Provide the [X, Y] coordinate of the cell's center where the given text is located.  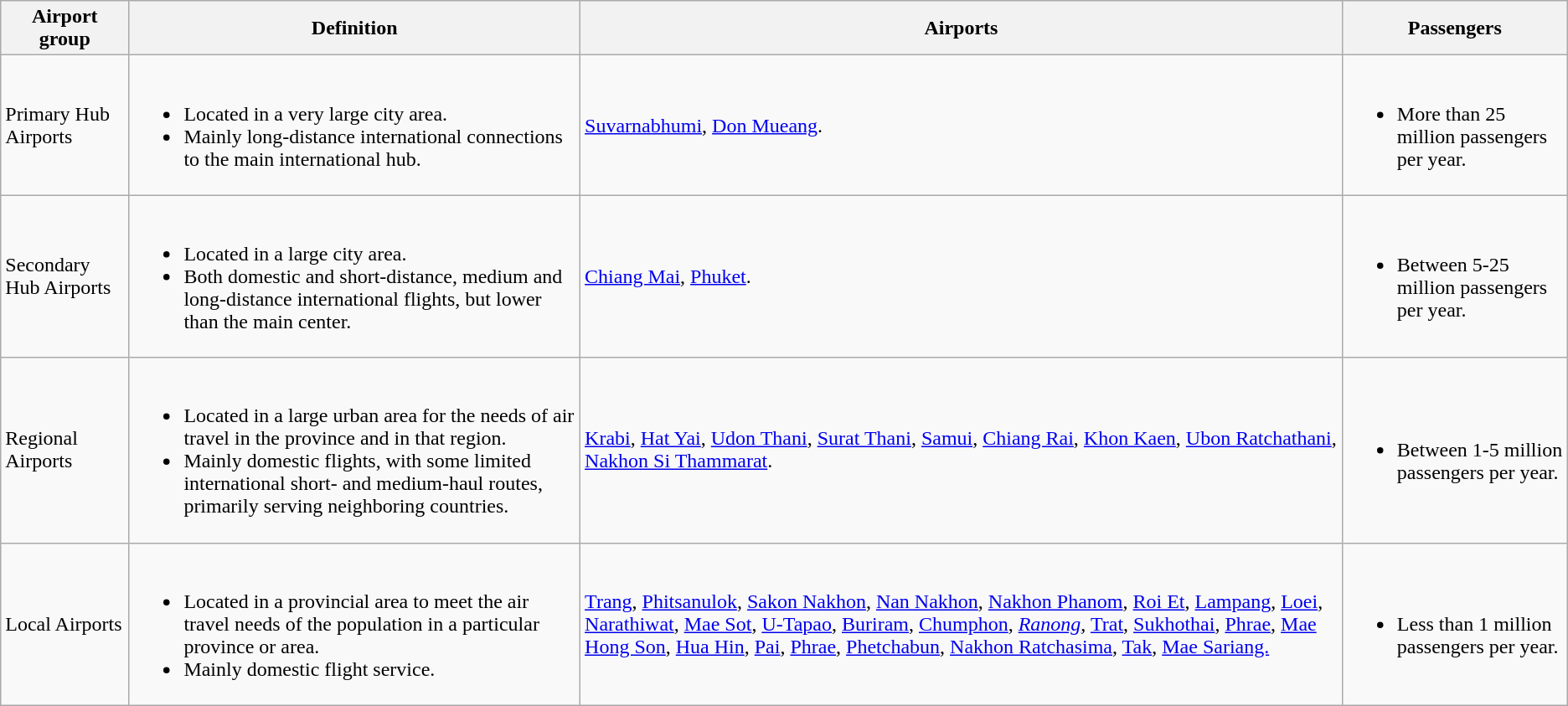
Located in a very large city area.Mainly long-distance international connections to the main international hub. [355, 126]
Airports [962, 28]
Chiang Mai, Phuket. [962, 276]
Suvarnabhumi, Don Mueang. [962, 126]
More than 25 million passengers per year. [1454, 126]
Located in a large city area.Both domestic and short-distance, medium and long-distance international flights, but lower than the main center. [355, 276]
Primary Hub Airports [65, 126]
Between 5-25 million passengers per year. [1454, 276]
Less than 1 million passengers per year. [1454, 624]
Located in a provincial area to meet the air travel needs of the population in a particular province or area.Mainly domestic flight service. [355, 624]
Definition [355, 28]
Airport group [65, 28]
Between 1-5 million passengers per year. [1454, 451]
Regional Airports [65, 451]
Passengers [1454, 28]
Local Airports [65, 624]
Krabi, Hat Yai, Udon Thani, Surat Thani, Samui, Chiang Rai, Khon Kaen, Ubon Ratchathani, Nakhon Si Thammarat. [962, 451]
Secondary Hub Airports [65, 276]
